Detect which cell encompasses the target text, then output its (X, Y) center coordinate. 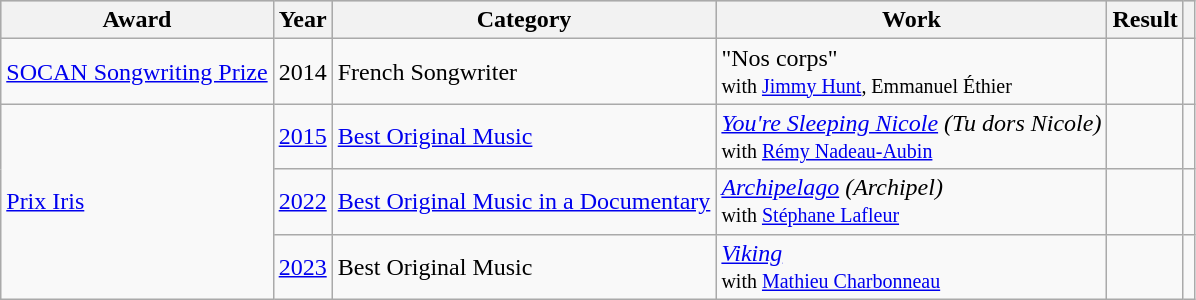
"Nos corps"with Jimmy Hunt, Emmanuel Éthier (912, 72)
Archipelago (Archipel)with Stéphane Lafleur (912, 202)
Best Original Music in a Documentary (524, 202)
Vikingwith Mathieu Charbonneau (912, 266)
French Songwriter (524, 72)
You're Sleeping Nicole (Tu dors Nicole)with Rémy Nadeau-Aubin (912, 136)
Result (1145, 20)
SOCAN Songwriting Prize (137, 72)
2014 (302, 72)
Award (137, 20)
Prix Iris (137, 202)
Year (302, 20)
Work (912, 20)
2022 (302, 202)
2023 (302, 266)
Category (524, 20)
2015 (302, 136)
